Scan for the cell matching the given text and deliver its (x, y) coordinate at center. 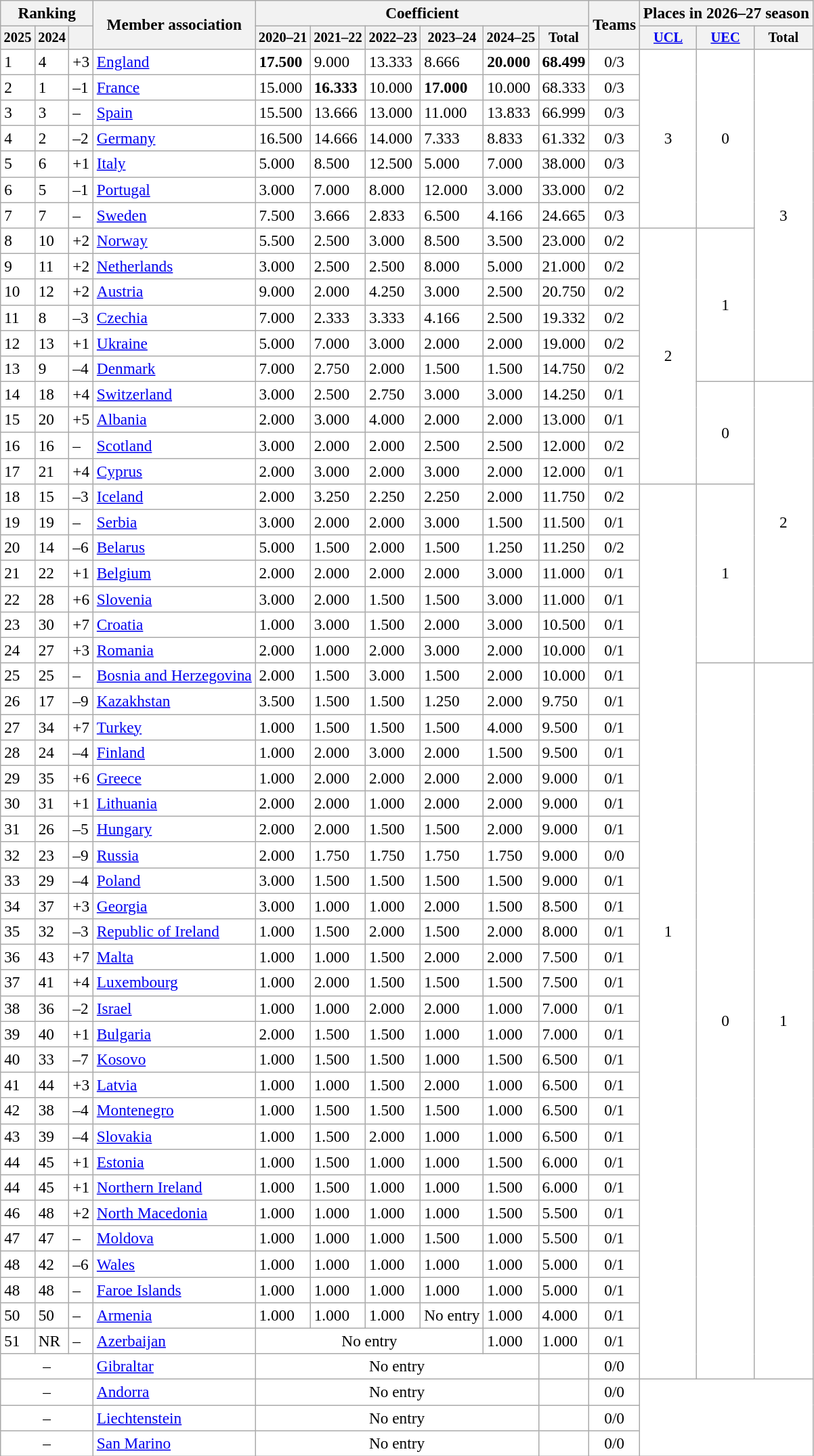
68.333 (563, 87)
France (174, 87)
7.333 (452, 138)
Teams (615, 24)
2022–23 (393, 37)
11.500 (563, 522)
Montenegro (174, 1111)
14.000 (393, 138)
Switzerland (174, 394)
Coefficient (423, 13)
9.750 (563, 701)
66.999 (563, 112)
11.250 (563, 548)
68.499 (563, 62)
Republic of Ireland (174, 931)
19.332 (563, 318)
13.333 (393, 62)
Wales (174, 1264)
Norway (174, 240)
11.750 (563, 496)
Iceland (174, 496)
3.333 (393, 318)
Romania (174, 650)
17.500 (283, 62)
Portugal (174, 190)
NR (51, 1341)
2.333 (337, 318)
Member association (174, 24)
13.666 (337, 112)
10.500 (563, 624)
England (174, 62)
Kazakhstan (174, 701)
Lithuania (174, 803)
Hungary (174, 829)
North Macedonia (174, 1213)
12.500 (393, 164)
8.666 (452, 62)
Moldova (174, 1239)
Germany (174, 138)
Cyprus (174, 471)
2024–25 (511, 37)
San Marino (174, 1443)
Scotland (174, 445)
Latvia (174, 1085)
Czechia (174, 318)
14.250 (563, 394)
3.250 (337, 496)
Slovenia (174, 599)
Netherlands (174, 266)
2020–21 (283, 37)
Spain (174, 112)
Slovakia (174, 1136)
16.500 (283, 138)
2021–22 (337, 37)
+5 (81, 420)
20.750 (563, 292)
Faroe Islands (174, 1289)
Azerbaijan (174, 1341)
Serbia (174, 522)
51 (18, 1341)
13.833 (511, 112)
–5 (81, 829)
Belarus (174, 548)
Places in 2026–27 season (726, 13)
Greece (174, 778)
46 (18, 1213)
Croatia (174, 624)
8.833 (511, 138)
23.000 (563, 240)
Liechtenstein (174, 1417)
38.000 (563, 164)
2023–24 (452, 37)
Ukraine (174, 343)
Israel (174, 1008)
21.000 (563, 266)
Albania (174, 420)
Poland (174, 880)
UEC (725, 37)
Ranking (47, 13)
Bosnia and Herzegovina (174, 675)
2.833 (393, 215)
Gibraltar (174, 1367)
Bulgaria (174, 1033)
Turkey (174, 727)
Sweden (174, 215)
24.665 (563, 215)
15.000 (283, 87)
61.332 (563, 138)
19.000 (563, 343)
33.000 (563, 190)
Northern Ireland (174, 1187)
4.250 (393, 292)
17.000 (452, 87)
UCL (668, 37)
–7 (81, 1059)
Belgium (174, 573)
20.000 (511, 62)
Denmark (174, 368)
Georgia (174, 905)
14.750 (563, 368)
Armenia (174, 1315)
3.666 (337, 215)
2024 (51, 37)
14.666 (337, 138)
Andorra (174, 1392)
Finland (174, 752)
15.500 (283, 112)
Kosovo (174, 1059)
Malta (174, 957)
Estonia (174, 1161)
2025 (18, 37)
Luxembourg (174, 983)
Russia (174, 855)
Austria (174, 292)
Italy (174, 164)
16.333 (337, 87)
